Identify which cell holds the provided text, then report its [X, Y] central coordinate. 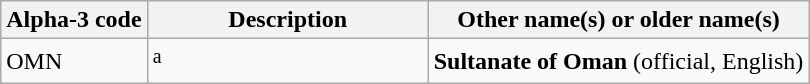
Description [288, 20]
a [288, 62]
Sultanate of Oman (official, English) [618, 62]
Alpha-3 code [74, 20]
Other name(s) or older name(s) [618, 20]
OMN [74, 62]
